Capture the cell that displays the provided text and extract its (x, y) central coordinate. 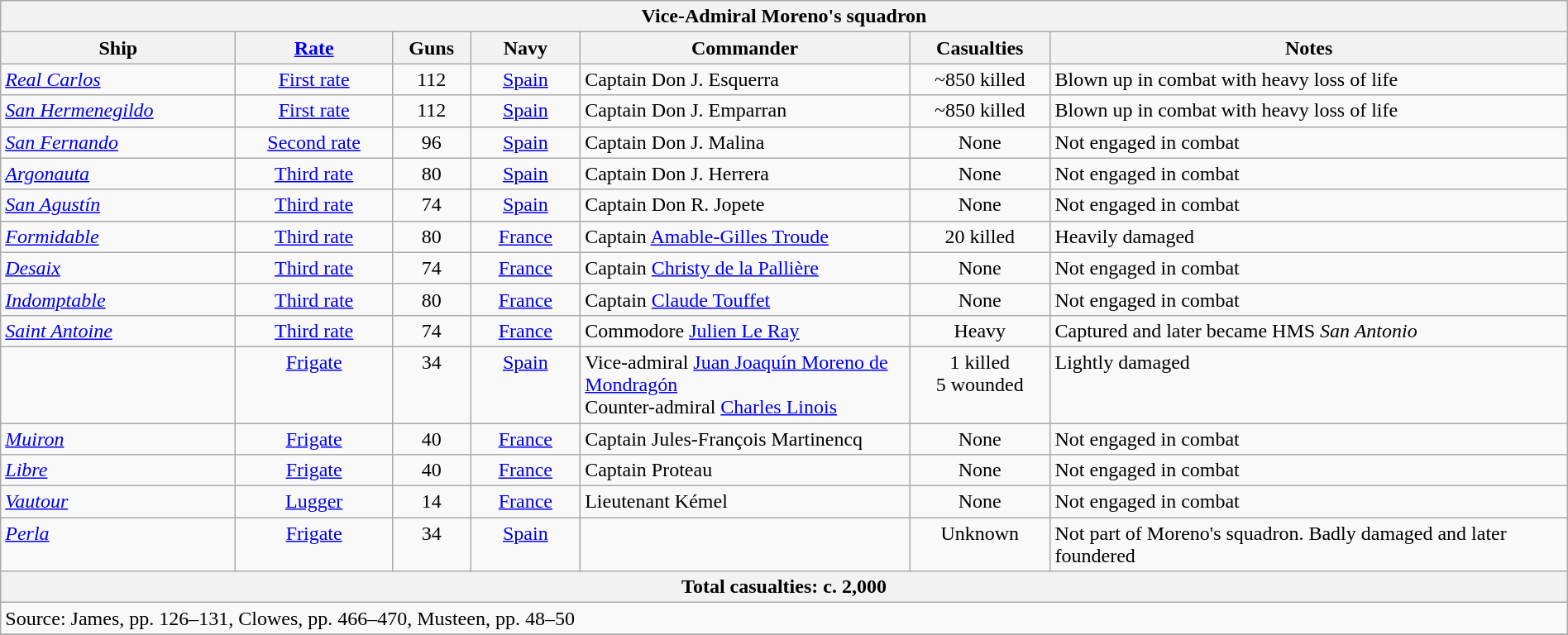
Source: James, pp. 126–131, Clowes, pp. 466–470, Musteen, pp. 48–50 (784, 618)
Heavily damaged (1308, 236)
Desaix (118, 268)
20 killed (980, 236)
Captain Jules-François Martinencq (745, 439)
Vice-Admiral Moreno's squadron (784, 17)
Vautour (118, 502)
Captain Don J. Esquerra (745, 79)
Ship (118, 48)
Captain Don J. Emparran (745, 111)
San Hermenegildo (118, 111)
Captain Amable-Gilles Troude (745, 236)
Vice-admiral Juan Joaquín Moreno de MondragónCounter-admiral Charles Linois (745, 384)
Guns (432, 48)
Argonauta (118, 174)
14 (432, 502)
96 (432, 142)
Muiron (118, 439)
San Agustín (118, 205)
Formidable (118, 236)
Captain Don J. Herrera (745, 174)
Second rate (314, 142)
Total casualties: c. 2,000 (784, 587)
Captured and later became HMS San Antonio (1308, 331)
Unknown (980, 544)
Casualties (980, 48)
Perla (118, 544)
1 killed5 wounded (980, 384)
Captain Don R. Jopete (745, 205)
Real Carlos (118, 79)
Captain Proteau (745, 470)
Navy (526, 48)
Not part of Moreno's squadron. Badly damaged and later foundered (1308, 544)
Lugger (314, 502)
San Fernando (118, 142)
Notes (1308, 48)
Lieutenant Kémel (745, 502)
Rate (314, 48)
Captain Don J. Malina (745, 142)
Lightly damaged (1308, 384)
Saint Antoine (118, 331)
Commodore Julien Le Ray (745, 331)
Captain Christy de la Pallière (745, 268)
Heavy (980, 331)
Captain Claude Touffet (745, 299)
Libre (118, 470)
Indomptable (118, 299)
Commander (745, 48)
